Determine the [X, Y] coordinate at the center of the cell enclosing the given text.  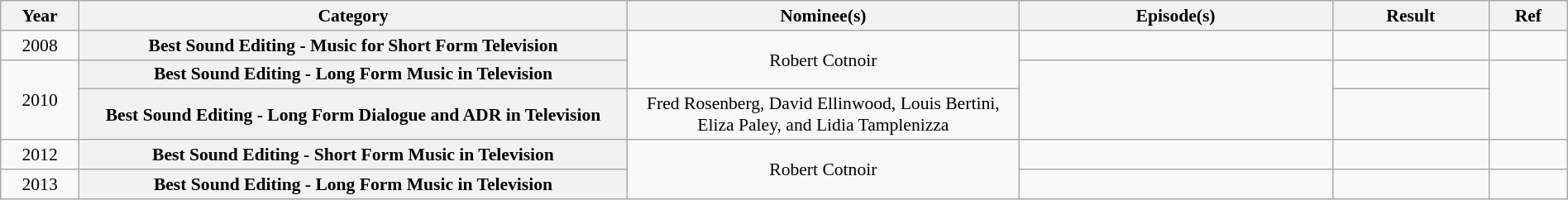
Nominee(s) [824, 16]
Best Sound Editing - Music for Short Form Television [352, 45]
Best Sound Editing - Long Form Dialogue and ADR in Television [352, 114]
Best Sound Editing - Short Form Music in Television [352, 155]
Ref [1528, 16]
Category [352, 16]
2008 [40, 45]
Year [40, 16]
2010 [40, 99]
Result [1411, 16]
Episode(s) [1176, 16]
2012 [40, 155]
2013 [40, 184]
Fred Rosenberg, David Ellinwood, Louis Bertini, Eliza Paley, and Lidia Tamplenizza [824, 114]
